Identify which cell holds the provided text, then report its (x, y) central coordinate. 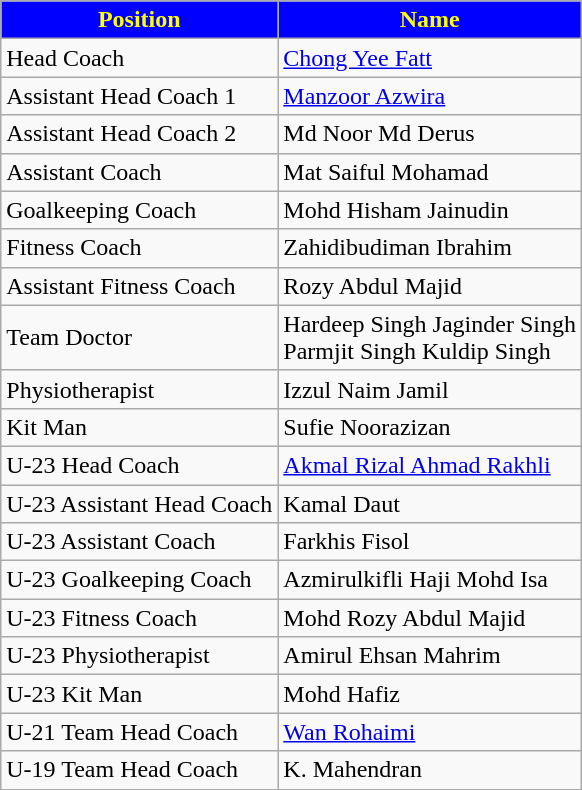
Assistant Coach (140, 172)
Kit Man (140, 427)
Assistant Head Coach 2 (140, 134)
Goalkeeping Coach (140, 210)
Team Doctor (140, 338)
Mat Saiful Mohamad (430, 172)
Fitness Coach (140, 248)
Md Noor Md Derus (430, 134)
Mohd Hisham Jainudin (430, 210)
Zahidibudiman Ibrahim (430, 248)
Farkhis Fisol (430, 542)
Akmal Rizal Ahmad Rakhli (430, 465)
Position (140, 20)
U-23 Kit Man (140, 694)
U-19 Team Head Coach (140, 770)
Mohd Rozy Abdul Majid (430, 618)
Name (430, 20)
Sufie Noorazizan (430, 427)
Mohd Hafiz (430, 694)
Assistant Head Coach 1 (140, 96)
Rozy Abdul Majid (430, 286)
Assistant Fitness Coach (140, 286)
K. Mahendran (430, 770)
U-23 Assistant Head Coach (140, 503)
Head Coach (140, 58)
U-23 Goalkeeping Coach (140, 580)
U-23 Fitness Coach (140, 618)
Manzoor Azwira (430, 96)
Izzul Naim Jamil (430, 389)
U-23 Head Coach (140, 465)
U-23 Physiotherapist (140, 656)
Amirul Ehsan Mahrim (430, 656)
Chong Yee Fatt (430, 58)
Azmirulkifli Haji Mohd Isa (430, 580)
U-23 Assistant Coach (140, 542)
Kamal Daut (430, 503)
U-21 Team Head Coach (140, 732)
Physiotherapist (140, 389)
Wan Rohaimi (430, 732)
Hardeep Singh Jaginder Singh Parmjit Singh Kuldip Singh (430, 338)
